Return the (x, y) coordinate for the center point of the cell that contains the specified text.  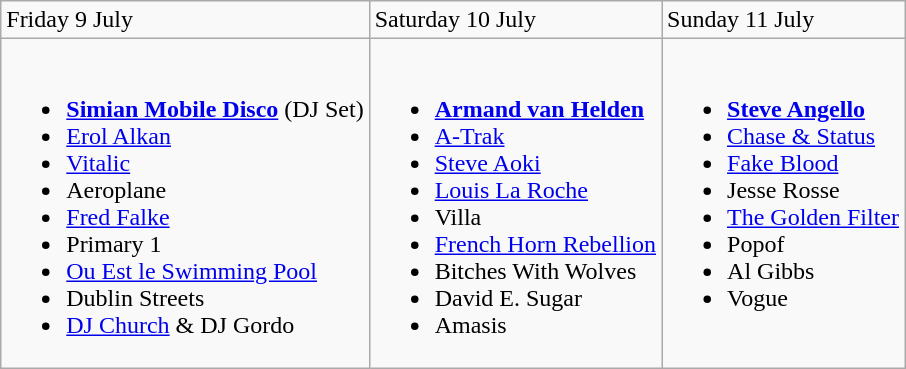
Friday 9 July (185, 20)
Steve AngelloChase & StatusFake BloodJesse RosseThe Golden FilterPopofAl GibbsVogue (784, 204)
Simian Mobile Disco (DJ Set)Erol AlkanVitalicAeroplaneFred FalkePrimary 1Ou Est le Swimming PoolDublin StreetsDJ Church & DJ Gordo (185, 204)
Armand van HeldenA-TrakSteve AokiLouis La RocheVillaFrench Horn RebellionBitches With WolvesDavid E. SugarAmasis (515, 204)
Sunday 11 July (784, 20)
Saturday 10 July (515, 20)
